Pinpoint the cell where the given text exists, returning its [x, y] midpoint coordinate. 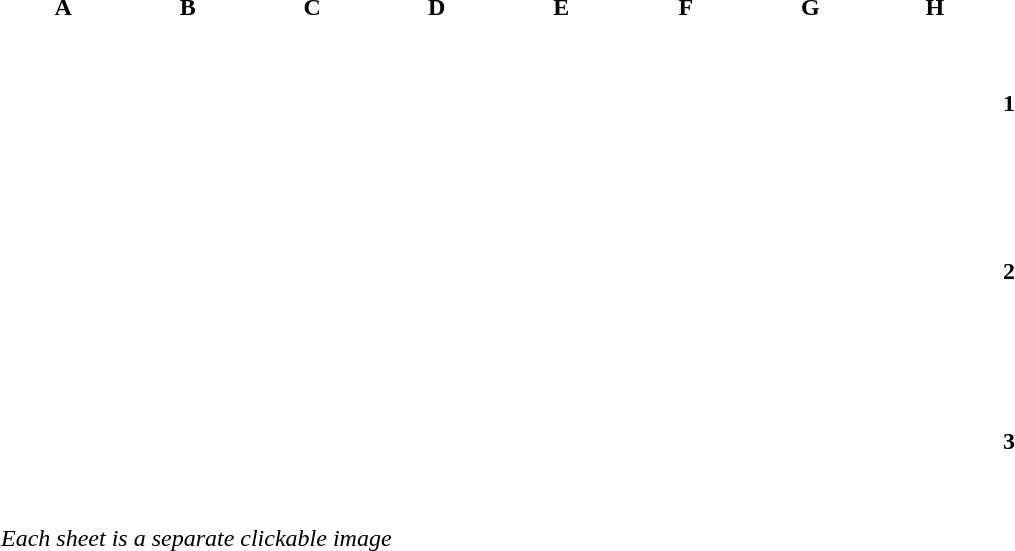
2 [1006, 270]
1 [1006, 103]
3 [1006, 441]
